Return [X, Y] of the center of cell containing provided text 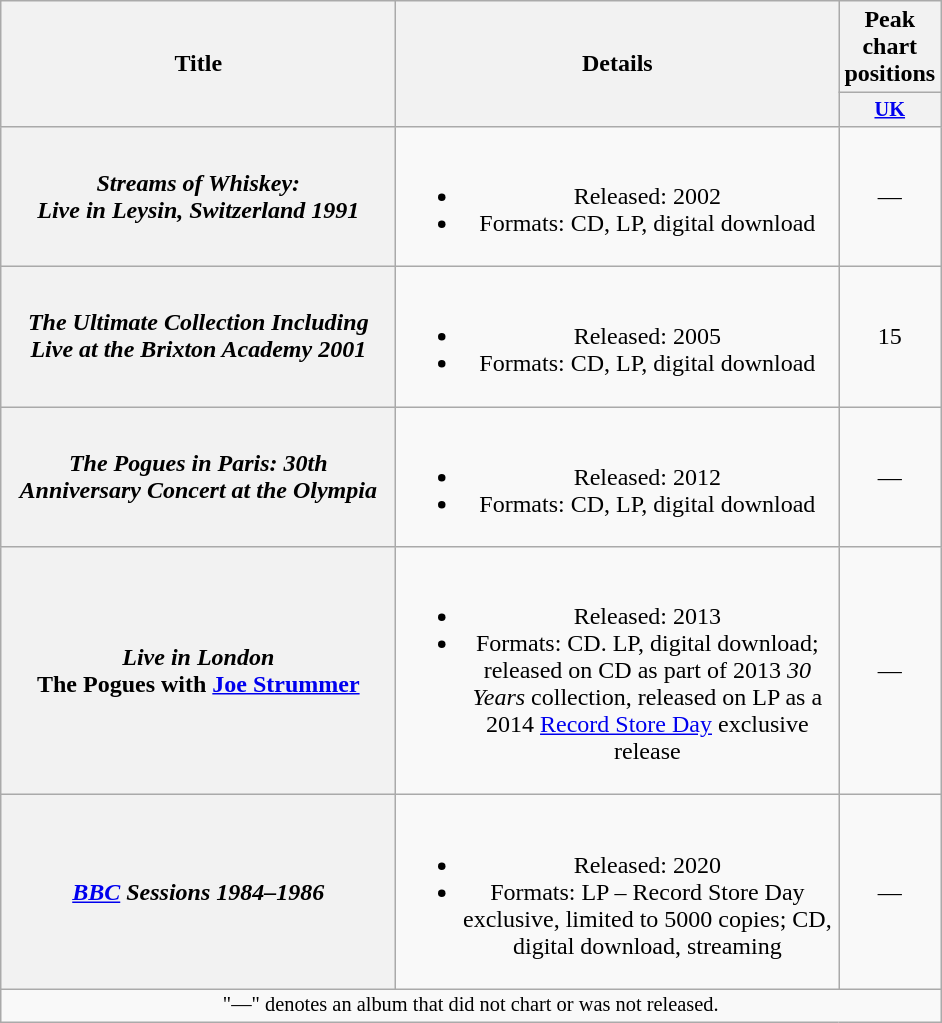
Streams of Whiskey:Live in Leysin, Switzerland 1991 [198, 196]
The Pogues in Paris: 30thAnniversary Concert at the Olympia [198, 477]
Released: 2012Formats: CD, LP, digital download [618, 477]
Released: 2005Formats: CD, LP, digital download [618, 337]
The Ultimate Collection IncludingLive at the Brixton Academy 2001 [198, 337]
Details [618, 64]
"—" denotes an album that did not chart or was not released. [471, 1006]
UK [890, 110]
Released: 2002Formats: CD, LP, digital download [618, 196]
BBC Sessions 1984–1986 [198, 892]
Title [198, 64]
Peak chart positions [890, 47]
15 [890, 337]
Released: 2020Formats: LP – Record Store Day exclusive, limited to 5000 copies; CD, digital download, streaming [618, 892]
Live in London The Pogues with Joe Strummer [198, 671]
